Return (x, y) of the center of cell containing provided text 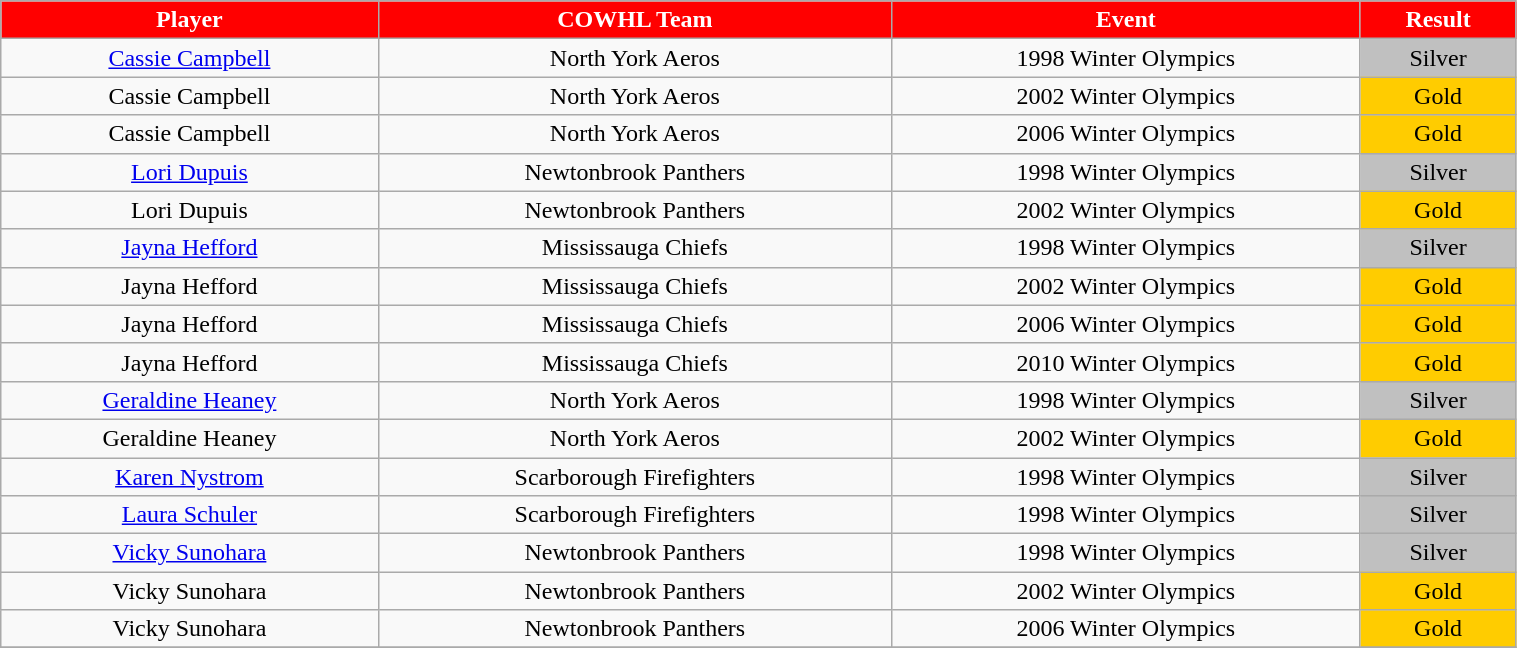
Player (190, 20)
Event (1126, 20)
Karen Nystrom (190, 477)
COWHL Team (634, 20)
2010 Winter Olympics (1126, 362)
Laura Schuler (190, 515)
Result (1438, 20)
